Identify which cell holds the provided text, then report its [x, y] central coordinate. 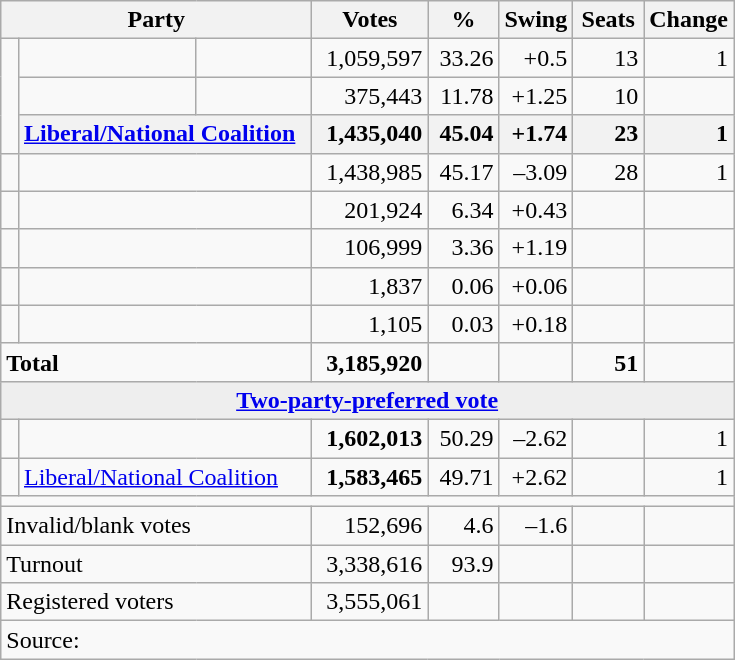
45.17 [464, 172]
50.29 [464, 438]
10 [608, 96]
28 [608, 172]
1,059,597 [370, 58]
+0.5 [536, 58]
Source: [368, 640]
+0.18 [536, 324]
3,185,920 [370, 362]
+1.25 [536, 96]
33.26 [464, 58]
Swing [536, 20]
11.78 [464, 96]
49.71 [464, 477]
Votes [370, 20]
6.34 [464, 210]
375,443 [370, 96]
4.6 [464, 526]
Change [689, 20]
Registered voters [156, 602]
–2.62 [536, 438]
–3.09 [536, 172]
152,696 [370, 526]
Party [156, 20]
23 [608, 134]
3,555,061 [370, 602]
3,338,616 [370, 564]
93.9 [464, 564]
1,105 [370, 324]
+0.43 [536, 210]
0.06 [464, 286]
1,438,985 [370, 172]
% [464, 20]
+0.06 [536, 286]
Two-party-preferred vote [368, 400]
3.36 [464, 248]
201,924 [370, 210]
+2.62 [536, 477]
1,435,040 [370, 134]
Seats [608, 20]
0.03 [464, 324]
1,602,013 [370, 438]
106,999 [370, 248]
51 [608, 362]
13 [608, 58]
–1.6 [536, 526]
+1.74 [536, 134]
45.04 [464, 134]
Total [156, 362]
1,837 [370, 286]
1,583,465 [370, 477]
Invalid/blank votes [156, 526]
+1.19 [536, 248]
Turnout [156, 564]
